From the cell containing the given text, extract its center point as [x, y] coordinate. 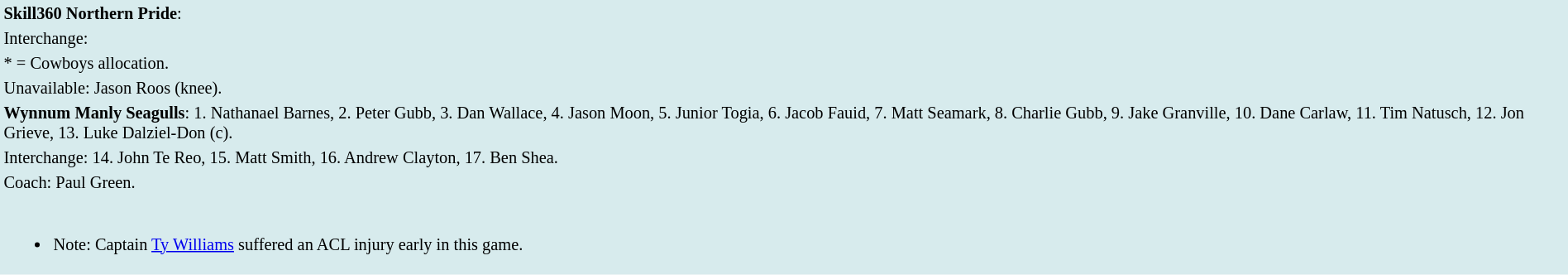
* = Cowboys allocation. [784, 63]
Interchange: [784, 38]
Interchange: 14. John Te Reo, 15. Matt Smith, 16. Andrew Clayton, 17. Ben Shea. [784, 157]
Skill360 Northern Pride: [784, 13]
Coach: Paul Green. [784, 182]
Unavailable: Jason Roos (knee). [784, 88]
Note: Captain Ty Williams suffered an ACL injury early in this game. [784, 234]
